From the cell containing the given text, extract its center point as (X, Y) coordinate. 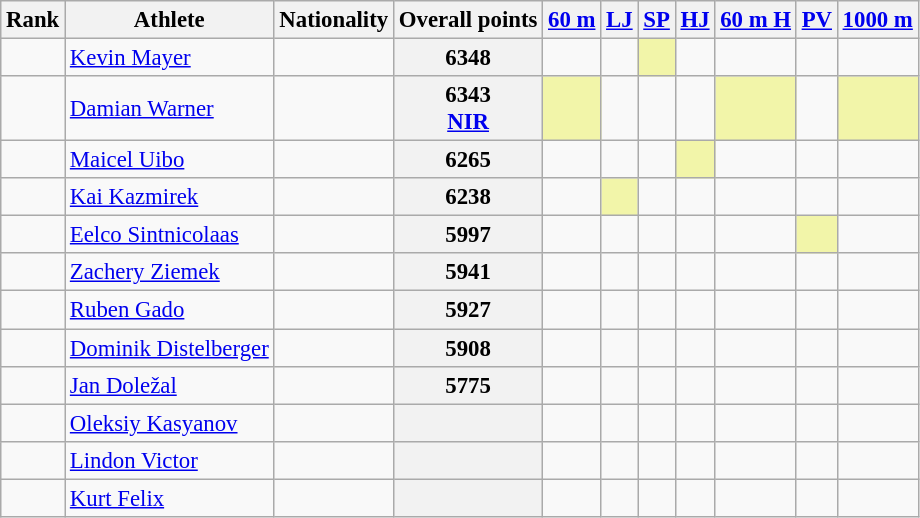
5997 (468, 235)
5908 (468, 348)
Eelco Sintnicolaas (170, 235)
Damian Warner (170, 108)
Kevin Mayer (170, 58)
Lindon Victor (170, 460)
6348 (468, 58)
HJ (695, 20)
60 m H (756, 20)
Dominik Distelberger (170, 348)
Overall points (468, 20)
5775 (468, 385)
6343NIR (468, 108)
Jan Doležal (170, 385)
6265 (468, 160)
Athlete (170, 20)
6238 (468, 197)
1000 m (878, 20)
SP (656, 20)
Nationality (334, 20)
LJ (620, 20)
Kurt Felix (170, 498)
Oleksiy Kasyanov (170, 423)
60 m (572, 20)
Ruben Gado (170, 310)
5941 (468, 273)
Kai Kazmirek (170, 197)
5927 (468, 310)
Maicel Uibo (170, 160)
PV (816, 20)
Zachery Ziemek (170, 273)
Rank (33, 20)
